Determine the [x, y] coordinate at the center of the cell enclosing the given text.  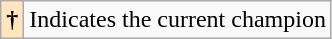
Indicates the current champion [178, 20]
† [12, 20]
